Scan for the cell matching the given text and deliver its (X, Y) coordinate at center. 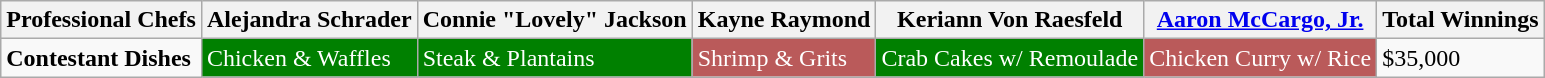
Alejandra Schrader (309, 20)
Crab Cakes w/ Remoulade (1010, 58)
Connie "Lovely" Jackson (554, 20)
Steak & Plantains (554, 58)
Chicken Curry w/ Rice (1260, 58)
Contestant Dishes (102, 58)
Professional Chefs (102, 20)
Aaron McCargo, Jr. (1260, 20)
Keriann Von Raesfeld (1010, 20)
Total Winnings (1460, 20)
Shrimp & Grits (784, 58)
Kayne Raymond (784, 20)
$35,000 (1460, 58)
Chicken & Waffles (309, 58)
